Locate the cell with the specified text and output its [X, Y] center coordinate. 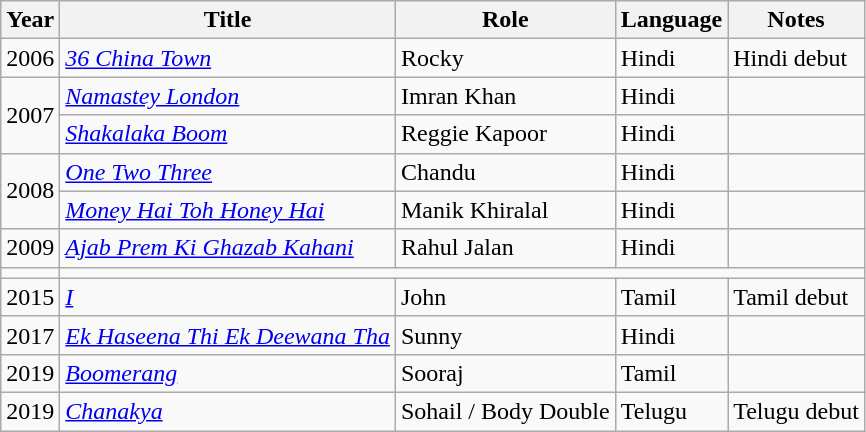
Boomerang [228, 373]
2008 [30, 191]
2006 [30, 58]
Rahul Jalan [505, 248]
Imran Khan [505, 96]
2007 [30, 115]
Hindi debut [796, 58]
Money Hai Toh Honey Hai [228, 210]
Notes [796, 20]
36 China Town [228, 58]
2017 [30, 335]
Manik Khiralal [505, 210]
Sooraj [505, 373]
One Two Three [228, 172]
I [228, 297]
Shakalaka Boom [228, 134]
Sunny [505, 335]
Ek Haseena Thi Ek Deewana Tha [228, 335]
Tamil debut [796, 297]
Title [228, 20]
Chandu [505, 172]
Rocky [505, 58]
Ajab Prem Ki Ghazab Kahani [228, 248]
2009 [30, 248]
John [505, 297]
Telugu debut [796, 411]
Chanakya [228, 411]
Role [505, 20]
Reggie Kapoor [505, 134]
Telugu [671, 411]
Year [30, 20]
Sohail / Body Double [505, 411]
Namastey London [228, 96]
2015 [30, 297]
Language [671, 20]
